Identify which cell holds the provided text, then report its [X, Y] central coordinate. 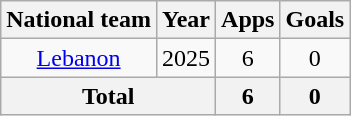
Total [108, 96]
Lebanon [79, 58]
National team [79, 20]
2025 [186, 58]
Goals [315, 20]
Apps [248, 20]
Year [186, 20]
